Extract the [X, Y] coordinate from the center of the cell holding the provided text.  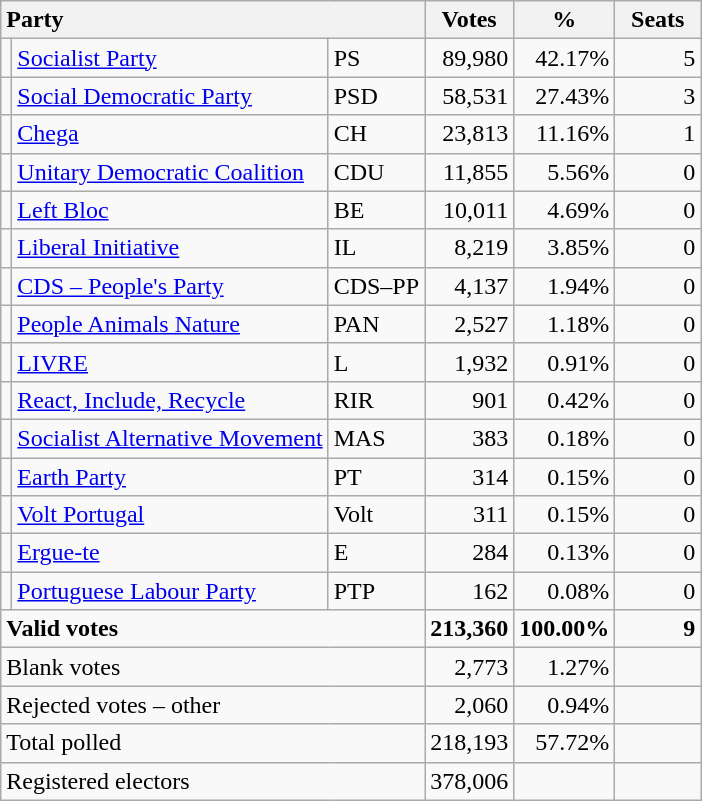
PTP [376, 591]
0.94% [564, 705]
RIR [376, 400]
10,011 [470, 210]
Rejected votes – other [213, 705]
Socialist Party [170, 58]
378,006 [470, 781]
React, Include, Recycle [170, 400]
% [564, 20]
213,360 [470, 629]
CH [376, 134]
11.16% [564, 134]
5.56% [564, 172]
People Animals Nature [170, 324]
L [376, 362]
Valid votes [213, 629]
0.08% [564, 591]
2,060 [470, 705]
PS [376, 58]
1.27% [564, 667]
Unitary Democratic Coalition [170, 172]
CDS–PP [376, 286]
PT [376, 477]
Seats [658, 20]
PSD [376, 96]
311 [470, 515]
Volt Portugal [170, 515]
Registered electors [213, 781]
Social Democratic Party [170, 96]
284 [470, 553]
0.91% [564, 362]
IL [376, 248]
100.00% [564, 629]
MAS [376, 438]
901 [470, 400]
9 [658, 629]
Blank votes [213, 667]
11,855 [470, 172]
1 [658, 134]
1,932 [470, 362]
Total polled [213, 743]
E [376, 553]
27.43% [564, 96]
Volt [376, 515]
2,773 [470, 667]
Party [213, 20]
0.18% [564, 438]
Chega [170, 134]
Portuguese Labour Party [170, 591]
57.72% [564, 743]
Socialist Alternative Movement [170, 438]
CDU [376, 172]
LIVRE [170, 362]
Ergue-te [170, 553]
CDS – People's Party [170, 286]
314 [470, 477]
0.42% [564, 400]
162 [470, 591]
2,527 [470, 324]
4.69% [564, 210]
58,531 [470, 96]
5 [658, 58]
1.18% [564, 324]
4,137 [470, 286]
42.17% [564, 58]
Liberal Initiative [170, 248]
1.94% [564, 286]
3 [658, 96]
23,813 [470, 134]
89,980 [470, 58]
3.85% [564, 248]
0.13% [564, 553]
383 [470, 438]
8,219 [470, 248]
Earth Party [170, 477]
Left Bloc [170, 210]
218,193 [470, 743]
Votes [470, 20]
BE [376, 210]
PAN [376, 324]
